Search for the cell housing the specified text and yield its (x, y) center coordinate. 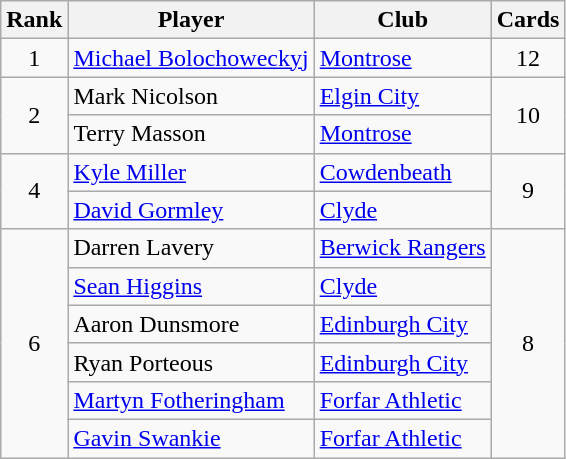
Cowdenbeath (402, 172)
Berwick Rangers (402, 248)
Kyle Miller (191, 172)
12 (528, 58)
10 (528, 115)
Michael Bolochoweckyj (191, 58)
Mark Nicolson (191, 96)
Aaron Dunsmore (191, 324)
8 (528, 343)
Terry Masson (191, 134)
David Gormley (191, 210)
Elgin City (402, 96)
Ryan Porteous (191, 362)
6 (34, 343)
Martyn Fotheringham (191, 400)
Rank (34, 20)
2 (34, 115)
Player (191, 20)
9 (528, 191)
1 (34, 58)
Cards (528, 20)
Darren Lavery (191, 248)
4 (34, 191)
Sean Higgins (191, 286)
Club (402, 20)
Gavin Swankie (191, 438)
